Pinpoint the cell where the given text exists, returning its (x, y) midpoint coordinate. 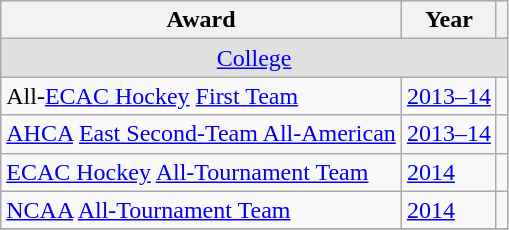
AHCA East Second-Team All-American (202, 134)
NCAA All-Tournament Team (202, 210)
Year (448, 20)
College (254, 58)
ECAC Hockey All-Tournament Team (202, 172)
All-ECAC Hockey First Team (202, 96)
Award (202, 20)
